Provide the (X, Y) coordinate of the cell's center where the given text is located.  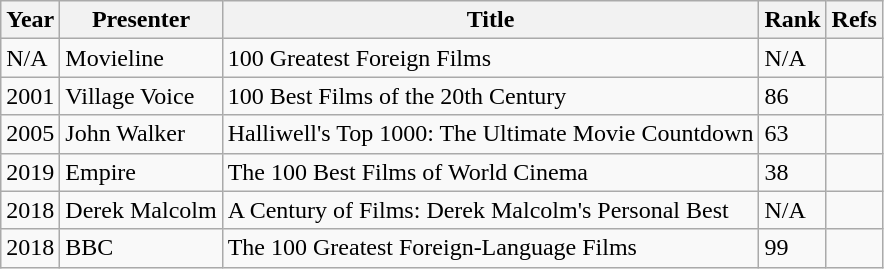
Movieline (141, 58)
Derek Malcolm (141, 210)
38 (792, 172)
Empire (141, 172)
Halliwell's Top 1000: The Ultimate Movie Countdown (490, 134)
Year (30, 20)
Village Voice (141, 96)
63 (792, 134)
Refs (854, 20)
2019 (30, 172)
Title (490, 20)
BBC (141, 248)
100 Greatest Foreign Films (490, 58)
John Walker (141, 134)
2001 (30, 96)
The 100 Greatest Foreign-Language Films (490, 248)
86 (792, 96)
Rank (792, 20)
100 Best Films of the 20th Century (490, 96)
2005 (30, 134)
The 100 Best Films of World Cinema (490, 172)
A Century of Films: Derek Malcolm's Personal Best (490, 210)
Presenter (141, 20)
99 (792, 248)
